For the text-containing cell, return its midpoint in (X, Y) coordinate format. 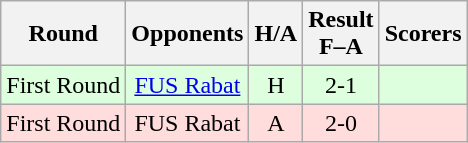
ResultF–A (341, 34)
2-1 (341, 85)
A (276, 123)
Opponents (188, 34)
Round (64, 34)
H (276, 85)
2-0 (341, 123)
H/A (276, 34)
Scorers (423, 34)
